Output the (X, Y) coordinate of the center of the cell containing the given text.  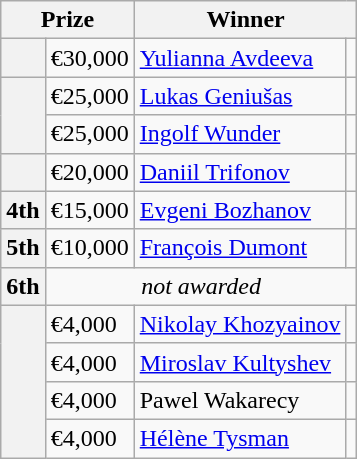
not awarded (201, 286)
Miroslav Kultyshev (240, 362)
Nikolay Khozyainov (240, 324)
5th (23, 248)
Lukas Geniušas (240, 96)
Ingolf Wunder (240, 134)
Daniil Trifonov (240, 172)
Evgeni Bozhanov (240, 210)
Yulianna Avdeeva (240, 58)
€15,000 (90, 210)
Winner (246, 20)
Hélène Tysman (240, 438)
Pawel Wakarecy (240, 400)
€20,000 (90, 172)
4th (23, 210)
€10,000 (90, 248)
6th (23, 286)
€30,000 (90, 58)
François Dumont (240, 248)
Prize (68, 20)
